Scan for the cell matching the given text and deliver its [x, y] coordinate at center. 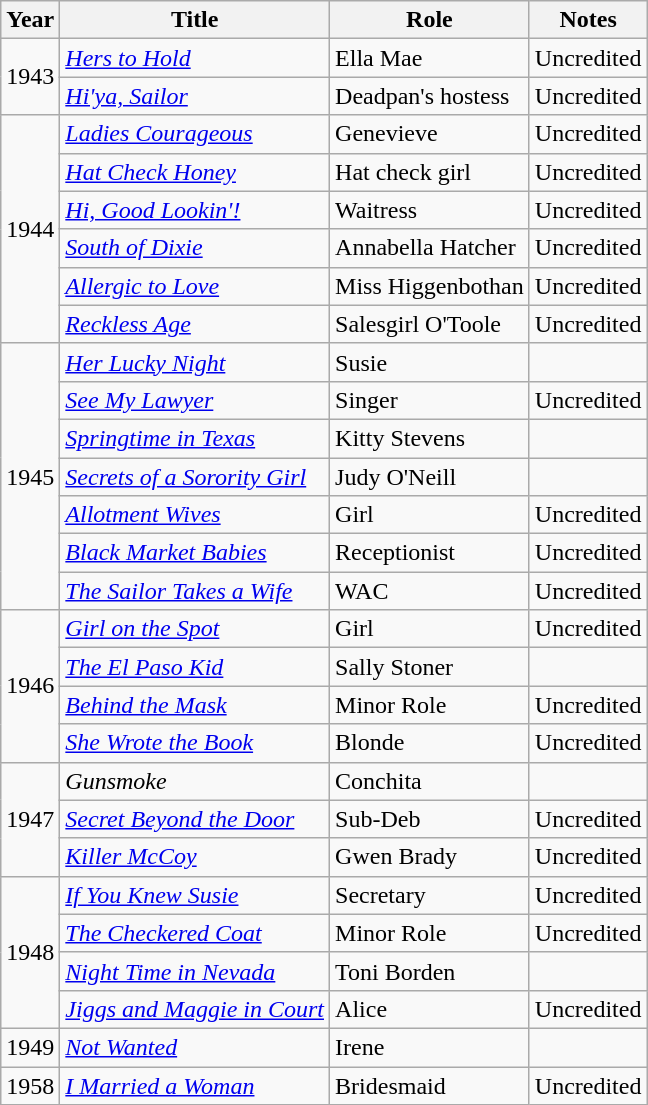
Receptionist [430, 553]
Black Market Babies [195, 553]
Judy O'Neill [430, 477]
Secrets of a Sorority Girl [195, 477]
If You Knew Susie [195, 895]
Alice [430, 1009]
1945 [30, 476]
Hat Check Honey [195, 172]
Killer McCoy [195, 857]
1958 [30, 1085]
I Married a Woman [195, 1085]
Title [195, 20]
1943 [30, 77]
Irene [430, 1047]
1949 [30, 1047]
Role [430, 20]
See My Lawyer [195, 400]
Behind the Mask [195, 705]
Hi'ya, Sailor [195, 96]
Gunsmoke [195, 781]
Reckless Age [195, 324]
South of Dixie [195, 248]
Her Lucky Night [195, 362]
1944 [30, 229]
Ella Mae [430, 58]
WAC [430, 591]
Genevieve [430, 134]
1947 [30, 819]
1948 [30, 952]
Salesgirl O'Toole [430, 324]
Girl on the Spot [195, 629]
The Checkered Coat [195, 933]
Waitress [430, 210]
Bridesmaid [430, 1085]
Hers to Hold [195, 58]
Jiggs and Maggie in Court [195, 1009]
The Sailor Takes a Wife [195, 591]
Allergic to Love [195, 286]
Secret Beyond the Door [195, 819]
Secretary [430, 895]
Singer [430, 400]
Gwen Brady [430, 857]
Springtime in Texas [195, 438]
Miss Higgenbothan [430, 286]
Year [30, 20]
Hi, Good Lookin'! [195, 210]
Hat check girl [430, 172]
Blonde [430, 743]
Notes [588, 20]
Deadpan's hostess [430, 96]
Sally Stoner [430, 667]
Toni Borden [430, 971]
Annabella Hatcher [430, 248]
Sub-Deb [430, 819]
Susie [430, 362]
1946 [30, 686]
Conchita [430, 781]
Not Wanted [195, 1047]
Night Time in Nevada [195, 971]
Allotment Wives [195, 515]
Kitty Stevens [430, 438]
Ladies Courageous [195, 134]
The El Paso Kid [195, 667]
She Wrote the Book [195, 743]
